For the text-containing cell, return its midpoint in [X, Y] coordinate format. 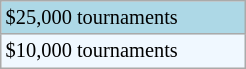
$25,000 tournaments [124, 17]
$10,000 tournaments [124, 51]
